Return [x, y] of the center of cell containing provided text 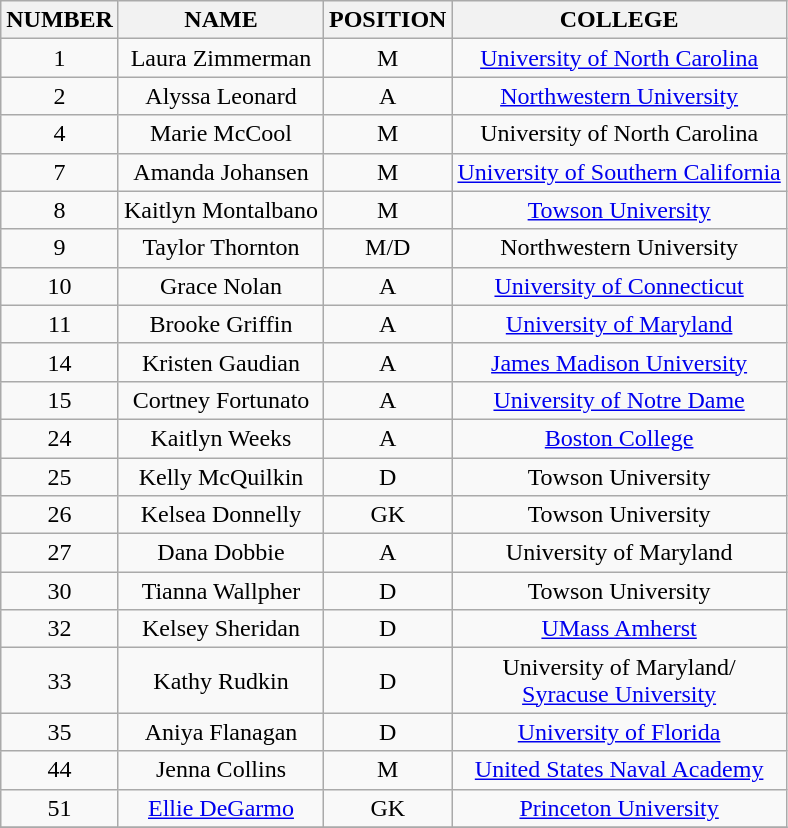
Alyssa Leonard [220, 96]
Kelly McQuilkin [220, 477]
Kaitlyn Montalbano [220, 210]
Boston College [619, 438]
University of Florida [619, 732]
10 [60, 286]
14 [60, 362]
25 [60, 477]
NUMBER [60, 20]
33 [60, 680]
Kristen Gaudian [220, 362]
Kathy Rudkin [220, 680]
7 [60, 172]
2 [60, 96]
26 [60, 515]
POSITION [388, 20]
Marie McCool [220, 134]
Tianna Wallpher [220, 591]
Taylor Thornton [220, 248]
Kelsea Donnelly [220, 515]
Kaitlyn Weeks [220, 438]
15 [60, 400]
UMass Amherst [619, 629]
Brooke Griffin [220, 324]
44 [60, 770]
University of Maryland/Syracuse University [619, 680]
NAME [220, 20]
Cortney Fortunato [220, 400]
University of Southern California [619, 172]
M/D [388, 248]
James Madison University [619, 362]
4 [60, 134]
51 [60, 808]
COLLEGE [619, 20]
24 [60, 438]
27 [60, 553]
32 [60, 629]
35 [60, 732]
9 [60, 248]
Dana Dobbie [220, 553]
Laura Zimmerman [220, 58]
Aniya Flanagan [220, 732]
30 [60, 591]
Kelsey Sheridan [220, 629]
Amanda Johansen [220, 172]
Grace Nolan [220, 286]
Jenna Collins [220, 770]
Ellie DeGarmo [220, 808]
8 [60, 210]
United States Naval Academy [619, 770]
University of Connecticut [619, 286]
University of Notre Dame [619, 400]
Princeton University [619, 808]
1 [60, 58]
11 [60, 324]
